Locate the cell with the specified text and output its [x, y] center coordinate. 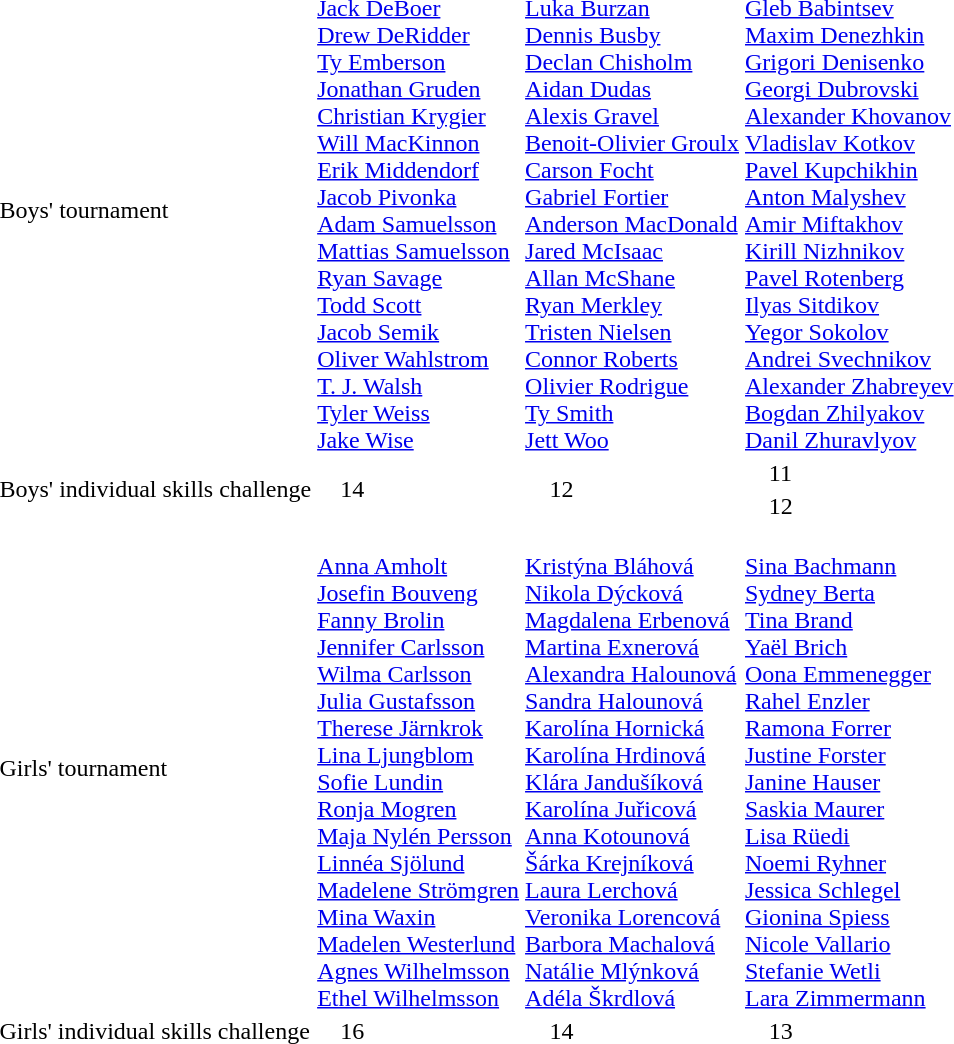
12 [644, 490]
14 [430, 490]
